Locate the cell with the specified text and output its [x, y] center coordinate. 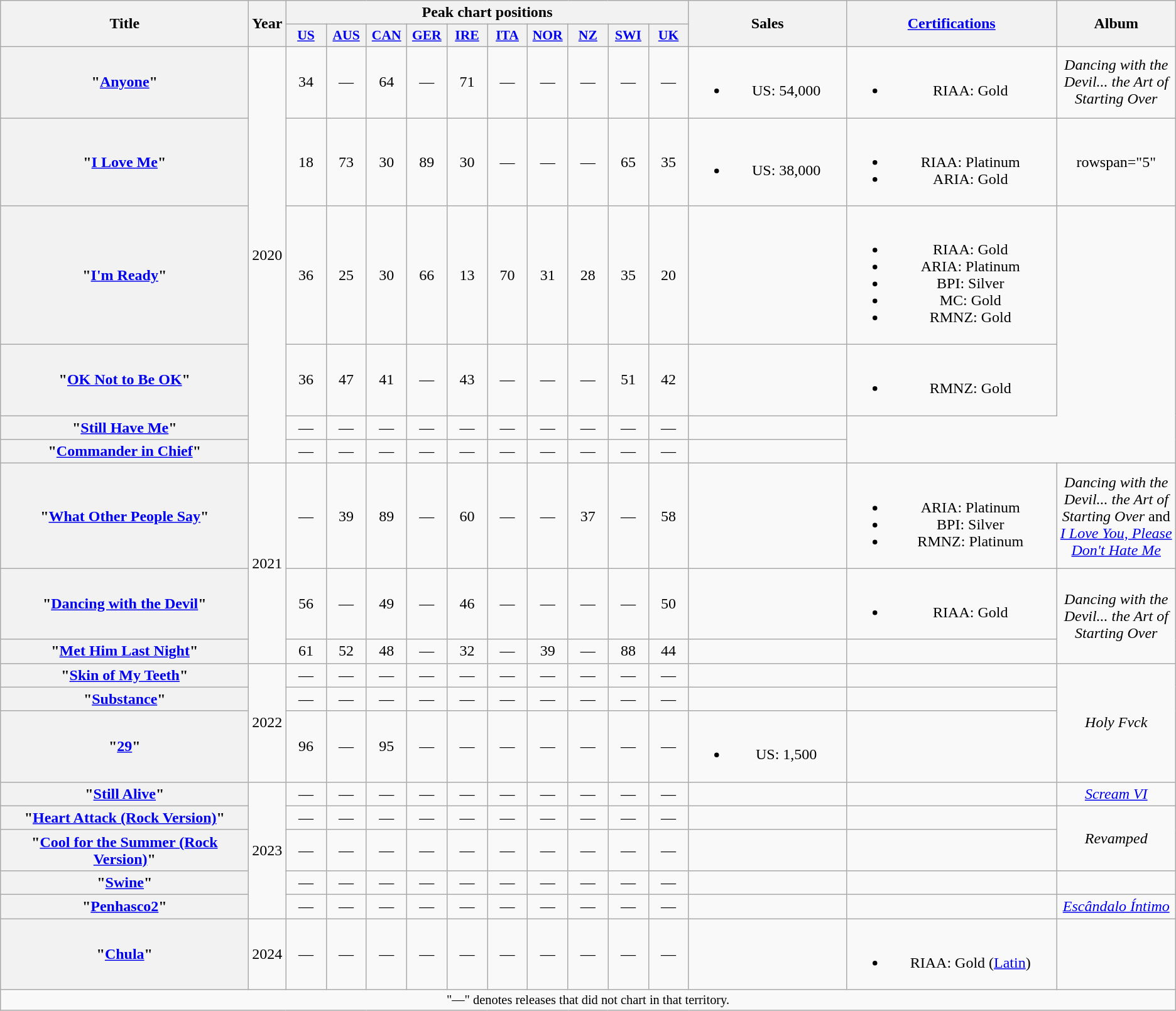
96 [306, 746]
"What Other People Say" [124, 516]
ARIA: PlatinumBPI: SilverRMNZ: Platinum [951, 516]
Peak chart positions [487, 13]
37 [588, 516]
"Still Alive" [124, 794]
65 [628, 162]
70 [508, 275]
Holy Fvck [1116, 722]
49 [386, 604]
"29" [124, 746]
"Skin of My Teeth" [124, 675]
2024 [268, 953]
Title [124, 24]
51 [628, 381]
Sales [768, 24]
Dancing with the Devil... the Art of Starting Over and I Love You, Please Don't Hate Me [1116, 516]
18 [306, 162]
34 [306, 82]
Revamped [1116, 838]
AUS [346, 36]
64 [386, 82]
Escândalo Íntimo [1116, 906]
"I'm Ready" [124, 275]
73 [346, 162]
2020 [268, 255]
41 [386, 381]
32 [467, 651]
IRE [467, 36]
US [306, 36]
NOR [548, 36]
50 [668, 604]
"Cool for the Summer (Rock Version)" [124, 850]
42 [668, 381]
RMNZ: Gold [951, 381]
CAN [386, 36]
NZ [588, 36]
71 [467, 82]
US: 54,000 [768, 82]
13 [467, 275]
"Heart Attack (Rock Version)" [124, 818]
"Swine" [124, 882]
US: 38,000 [768, 162]
60 [467, 516]
2021 [268, 563]
61 [306, 651]
UK [668, 36]
88 [628, 651]
"—" denotes releases that did not chart in that territory. [588, 1000]
GER [427, 36]
rowspan="5" [1116, 162]
"Met Him Last Night" [124, 651]
95 [386, 746]
28 [588, 275]
52 [346, 651]
2022 [268, 722]
43 [467, 381]
"Commander in Chief" [124, 451]
31 [548, 275]
RIAA: GoldARIA: PlatinumBPI: SilverMC: GoldRMNZ: Gold [951, 275]
SWI [628, 36]
Certifications [951, 24]
44 [668, 651]
US: 1,500 [768, 746]
ITA [508, 36]
48 [386, 651]
58 [668, 516]
20 [668, 275]
47 [346, 381]
"OK Not to Be OK" [124, 381]
Scream VI [1116, 794]
"Still Have Me" [124, 428]
RIAA: PlatinumARIA: Gold [951, 162]
56 [306, 604]
Year [268, 24]
"Substance" [124, 699]
2023 [268, 850]
25 [346, 275]
"Chula" [124, 953]
"Penhasco2" [124, 906]
46 [467, 604]
66 [427, 275]
"Dancing with the Devil" [124, 604]
"Anyone" [124, 82]
"I Love Me" [124, 162]
RIAA: Gold (Latin) [951, 953]
Album [1116, 24]
